Provide the [x, y] coordinate of the cell's center where the given text is located.  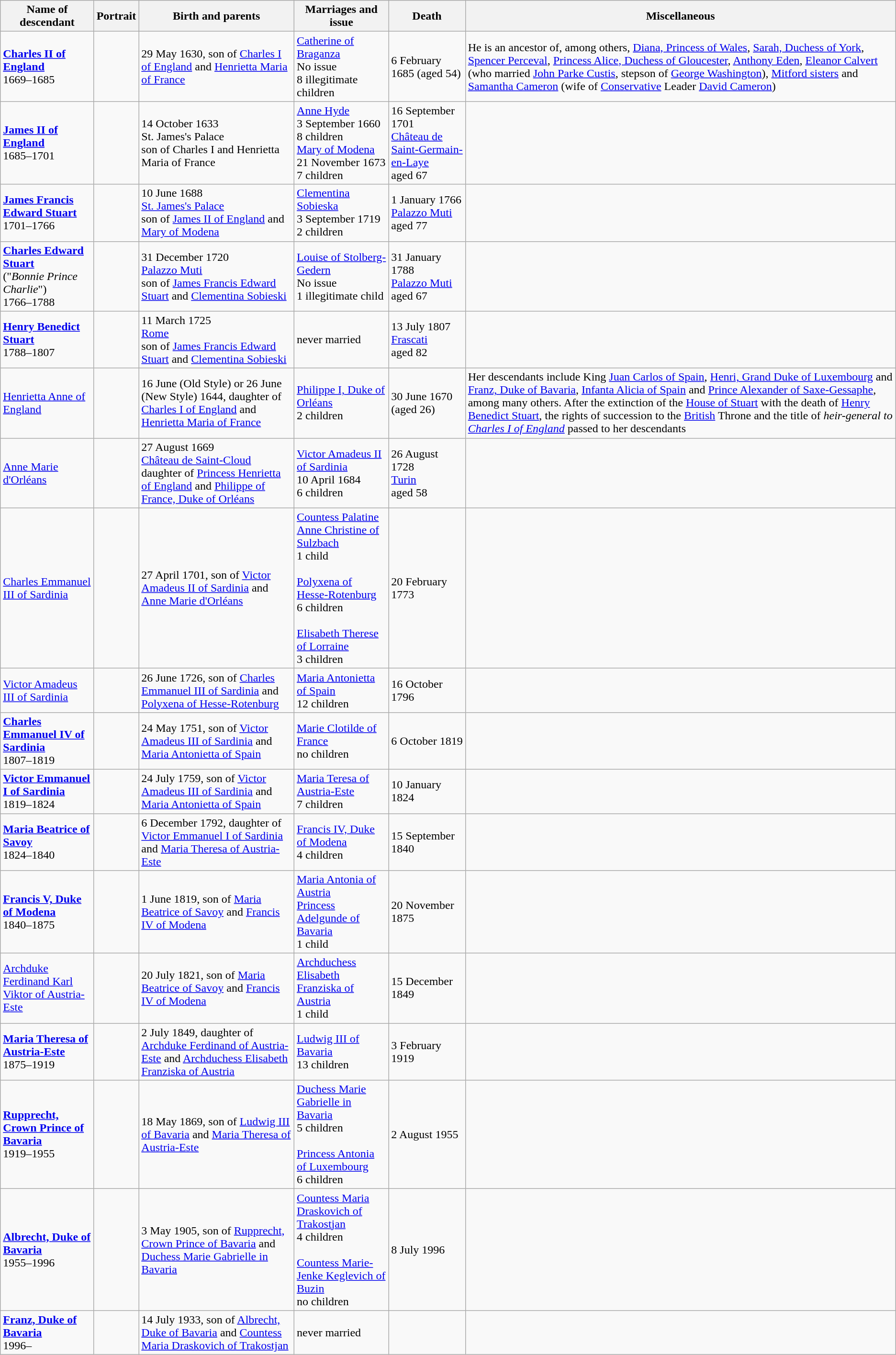
Victor Amadeus II of Sardinia10 April 16846 children [342, 473]
Countess Palatine Anne Christine of Sulzbach1 childPolyxena of Hesse-Rotenburg6 childrenElisabeth Therese of Lorraine3 children [342, 588]
11 March 1725Romeson of James Francis Edward Stuart and Clementina Sobieski [216, 340]
Henrietta Anne of England [47, 403]
31 December 1720Palazzo Mutison of James Francis Edward Stuart and Clementina Sobieski [216, 276]
1 June 1819, son of Maria Beatrice of Savoy and Francis IV of Modena [216, 912]
2 August 1955 [427, 1134]
Catherine of BraganzaNo issue8 illegitimate children [342, 67]
Victor Emmanuel I of Sardinia1819–1824 [47, 791]
26 August 1728Turinaged 58 [427, 473]
Archduchess Elisabeth Franziska of Austria1 child [342, 988]
6 October 1819 [427, 741]
Maria Theresa of Austria-Este1875–1919 [47, 1052]
1 January 1766Palazzo Mutiaged 77 [427, 213]
Miscellaneous [681, 16]
20 July 1821, son of Maria Beatrice of Savoy and Francis IV of Modena [216, 988]
13 July 1807Frascatiaged 82 [427, 340]
3 February 1919 [427, 1052]
27 April 1701, son of Victor Amadeus II of Sardinia and Anne Marie d'Orléans [216, 588]
Marriages and issue [342, 16]
Archduke Ferdinand Karl Viktor of Austria-Este [47, 988]
16 June (Old Style) or 26 June (New Style) 1644, daughter of Charles I of England and Henrietta Maria of France [216, 403]
Ludwig III of Bavaria13 children [342, 1052]
James II of England1685–1701 [47, 143]
26 June 1726, son of Charles Emmanuel III of Sardinia and Polyxena of Hesse-Rotenburg [216, 690]
16 October 1796 [427, 690]
Maria Antonia of AustriaPrincess Adelgunde of Bavaria1 child [342, 912]
Countess Maria Draskovich of Trakostjan4 childrenCountess Marie-Jenke Keglevich of Buzinno children [342, 1250]
Maria Antonietta of Spain12 children [342, 690]
Clementina Sobieska3 September 17192 children [342, 213]
Name of descendant [47, 16]
Portrait [116, 16]
James Francis Edward Stuart1701–1766 [47, 213]
10 January 1824 [427, 791]
Birth and parents [216, 16]
20 February 1773 [427, 588]
Philippe I, Duke of Orléans2 children [342, 403]
Marie Clotilde of Franceno children [342, 741]
Duchess Marie Gabrielle in Bavaria5 childrenPrincess Antonia of Luxembourg6 children [342, 1134]
2 July 1849, daughter of Archduke Ferdinand of Austria-Este and Archduchess Elisabeth Franziska of Austria [216, 1052]
24 May 1751, son of Victor Amadeus III of Sardinia and Maria Antonietta of Spain [216, 741]
8 July 1996 [427, 1250]
10 June 1688St. James's Palaceson of James II of England and Mary of Modena [216, 213]
Rupprecht, Crown Prince of Bavaria1919–1955 [47, 1134]
15 September 1840 [427, 842]
31 January 1788Palazzo Mutiaged 67 [427, 276]
27 August 1669Château de Saint-Clouddaughter of Princess Henrietta of England and Philippe of France, Duke of Orléans [216, 473]
Charles Emmanuel III of Sardinia [47, 588]
29 May 1630, son of Charles I of England and Henrietta Maria of France [216, 67]
Francis V, Duke of Modena1840–1875 [47, 912]
Charles Emmanuel IV of Sardinia1807–1819 [47, 741]
Victor Amadeus III of Sardinia [47, 690]
Charles Edward Stuart("Bonnie Prince Charlie")1766–1788 [47, 276]
Charles II of England1669–1685 [47, 67]
Franz, Duke of Bavaria1996– [47, 1333]
6 February 1685 (aged 54) [427, 67]
3 May 1905, son of Rupprecht, Crown Prince of Bavaria and Duchess Marie Gabrielle in Bavaria [216, 1250]
Maria Teresa of Austria-Este7 children [342, 791]
24 July 1759, son of Victor Amadeus III of Sardinia and Maria Antonietta of Spain [216, 791]
Henry Benedict Stuart1788–1807 [47, 340]
Maria Beatrice of Savoy1824–1840 [47, 842]
15 December 1849 [427, 988]
Death [427, 16]
Albrecht, Duke of Bavaria1955–1996 [47, 1250]
20 November 1875 [427, 912]
14 October 1633St. James's Palaceson of Charles I and Henrietta Maria of France [216, 143]
30 June 1670 (aged 26) [427, 403]
Anne Hyde3 September 16608 childrenMary of Modena21 November 16737 children [342, 143]
16 September 1701Château de Saint-Germain-en-Layeaged 67 [427, 143]
Francis IV, Duke of Modena4 children [342, 842]
18 May 1869, son of Ludwig III of Bavaria and Maria Theresa of Austria-Este [216, 1134]
6 December 1792, daughter of Victor Emmanuel I of Sardinia and Maria Theresa of Austria-Este [216, 842]
Anne Marie d'Orléans [47, 473]
Louise of Stolberg-GedernNo issue1 illegitimate child [342, 276]
14 July 1933, son of Albrecht, Duke of Bavaria and Countess Maria Draskovich of Trakostjan [216, 1333]
